Locate the cell with the specified text and output its (X, Y) center coordinate. 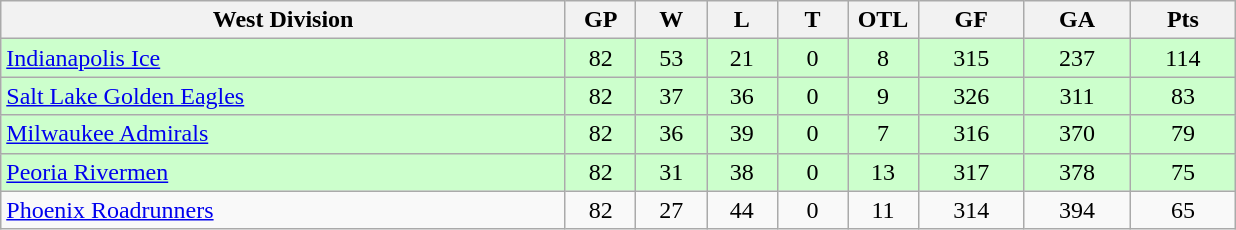
GA (1077, 20)
65 (1183, 210)
31 (672, 172)
9 (884, 96)
Phoenix Roadrunners (284, 210)
75 (1183, 172)
317 (971, 172)
79 (1183, 134)
11 (884, 210)
Indianapolis Ice (284, 58)
370 (1077, 134)
53 (672, 58)
W (672, 20)
7 (884, 134)
326 (971, 96)
GP (600, 20)
37 (672, 96)
38 (742, 172)
394 (1077, 210)
316 (971, 134)
27 (672, 210)
8 (884, 58)
44 (742, 210)
West Division (284, 20)
L (742, 20)
83 (1183, 96)
T (812, 20)
39 (742, 134)
114 (1183, 58)
311 (1077, 96)
13 (884, 172)
378 (1077, 172)
315 (971, 58)
314 (971, 210)
Pts (1183, 20)
237 (1077, 58)
21 (742, 58)
OTL (884, 20)
GF (971, 20)
Salt Lake Golden Eagles (284, 96)
Milwaukee Admirals (284, 134)
Peoria Rivermen (284, 172)
